From the cell containing the given text, extract its center point as (X, Y) coordinate. 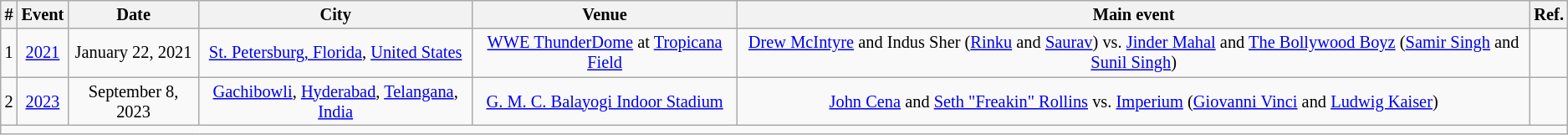
G. M. C. Balayogi Indoor Stadium (604, 101)
WWE ThunderDome at Tropicana Field (604, 53)
September 8, 2023 (134, 101)
2023 (43, 101)
Ref. (1549, 14)
Drew McIntyre and Indus Sher (Rinku and Saurav) vs. Jinder Mahal and The Bollywood Boyz (Samir Singh and Sunil Singh) (1134, 53)
Venue (604, 14)
1 (9, 53)
John Cena and Seth "Freakin" Rollins vs. Imperium (Giovanni Vinci and Ludwig Kaiser) (1134, 101)
Gachibowli, Hyderabad, Telangana, India (336, 101)
2 (9, 101)
Event (43, 14)
City (336, 14)
Main event (1134, 14)
2021 (43, 53)
Date (134, 14)
# (9, 14)
January 22, 2021 (134, 53)
St. Petersburg, Florida, United States (336, 53)
